Return [x, y] of the center of cell containing provided text 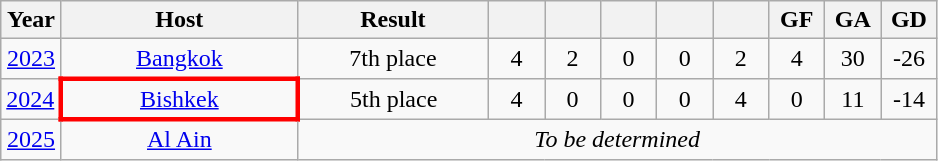
GA [853, 20]
7th place [392, 59]
Result [392, 20]
2024 [32, 98]
11 [853, 98]
Al Ain [179, 139]
-14 [909, 98]
2023 [32, 59]
Host [179, 20]
GD [909, 20]
GF [797, 20]
Bangkok [179, 59]
Year [32, 20]
30 [853, 59]
To be determined [617, 139]
-26 [909, 59]
Bishkek [179, 98]
5th place [392, 98]
2025 [32, 139]
